Return the (X, Y) coordinate for the center point of the cell that contains the specified text.  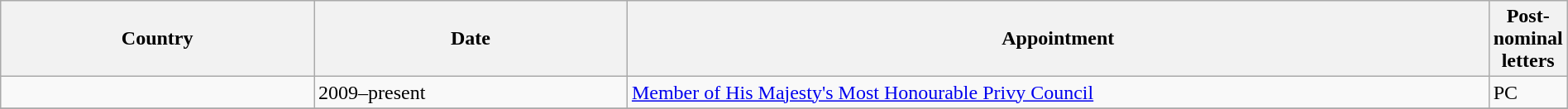
Post-nominal letters (1528, 39)
Date (471, 39)
Country (157, 39)
Appointment (1058, 39)
Member of His Majesty's Most Honourable Privy Council (1058, 92)
PC (1528, 92)
2009–present (471, 92)
